Search for the cell housing the specified text and yield its [X, Y] center coordinate. 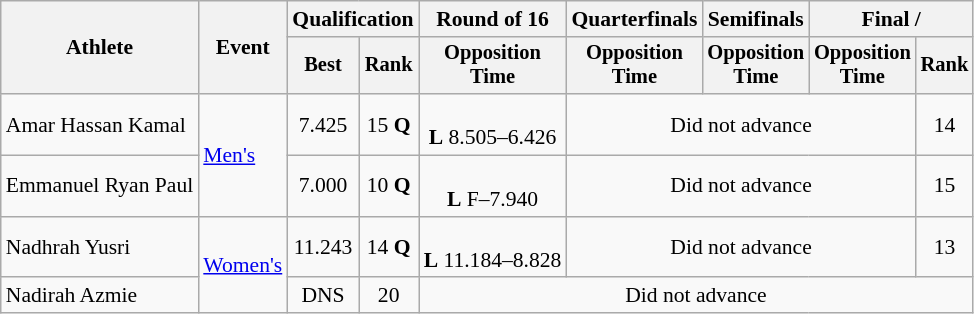
L 8.505–6.426 [493, 124]
Women's [242, 266]
11.243 [322, 248]
Nadhrah Yusri [100, 248]
Best [322, 66]
15 Q [389, 124]
7.425 [322, 124]
14 [945, 124]
Event [242, 48]
L F–7.940 [493, 186]
Athlete [100, 48]
Final / [891, 19]
13 [945, 248]
15 [945, 186]
Round of 16 [493, 19]
Emmanuel Ryan Paul [100, 186]
10 Q [389, 186]
DNS [322, 296]
Men's [242, 155]
L 11.184–8.828 [493, 248]
20 [389, 296]
Quarterfinals [634, 19]
7.000 [322, 186]
Nadirah Azmie [100, 296]
Amar Hassan Kamal [100, 124]
Qualification [352, 19]
Semifinals [756, 19]
14 Q [389, 248]
